For the text-containing cell, return its midpoint in (x, y) coordinate format. 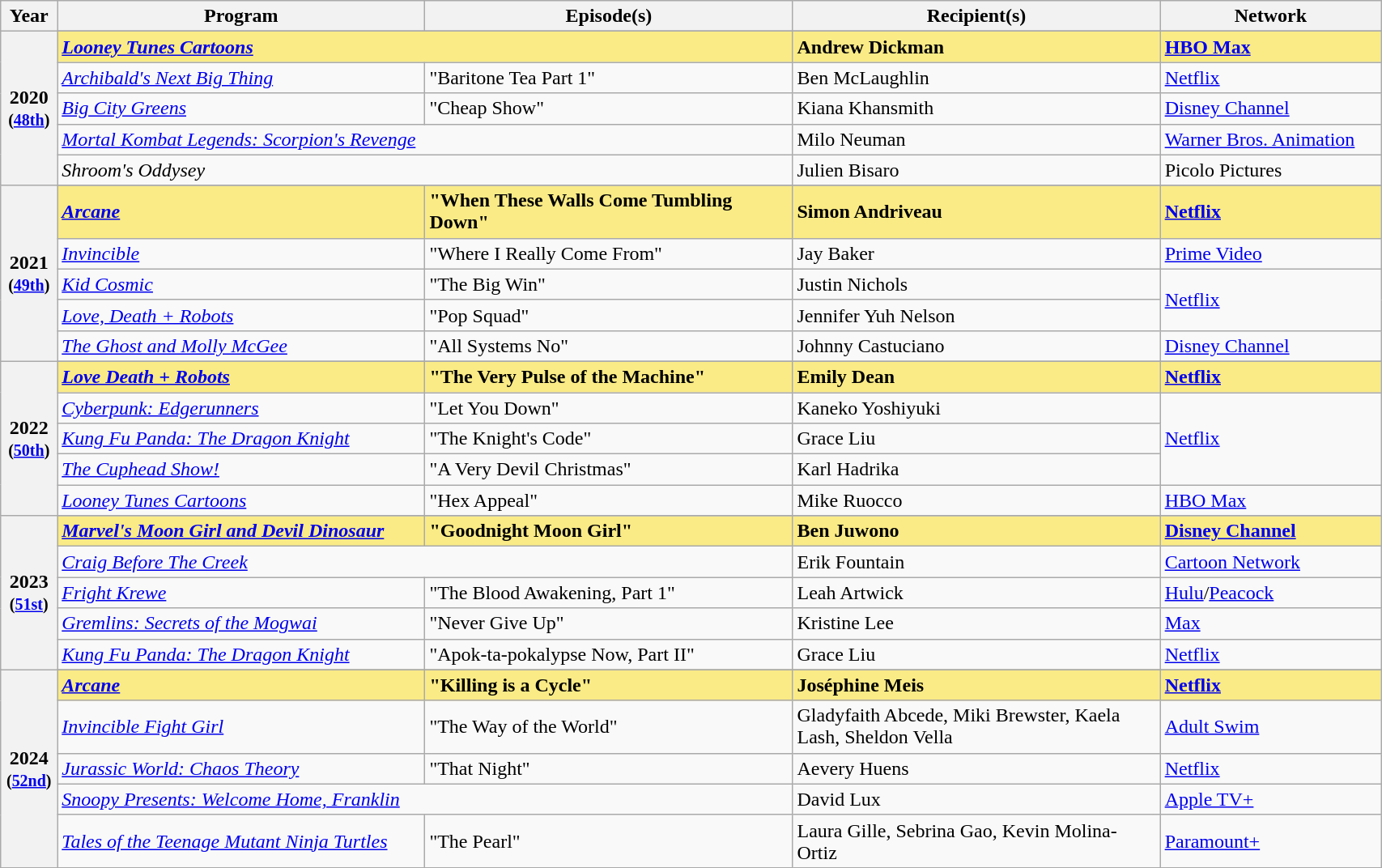
"All Systems No" (609, 346)
Shroom's Oddysey (425, 170)
Warner Bros. Animation (1271, 139)
Recipient(s) (976, 16)
Mortal Kombat Legends: Scorpion's Revenge (425, 139)
Erik Fountain (976, 562)
Love Death + Robots (241, 377)
2020 (48th) (29, 108)
Program (241, 16)
2024 (52nd) (29, 768)
"The Pearl" (609, 840)
Jennifer Yuh Nelson (976, 315)
Adult Swim (1271, 727)
"When These Walls Come Tumbling Down" (609, 212)
Mike Ruocco (976, 500)
Max (1271, 623)
Snoopy Presents: Welcome Home, Franklin (425, 799)
Kaneko Yoshiyuki (976, 407)
Karl Hadrika (976, 470)
"Baritone Tea Part 1" (609, 78)
"A Very Devil Christmas" (609, 470)
"The Blood Awakening, Part 1" (609, 593)
"The Very Pulse of the Machine" (609, 377)
Archibald's Next Big Thing (241, 78)
Paramount+ (1271, 840)
Invincible Fight Girl (241, 727)
Joséphine Meis (976, 685)
Big City Greens (241, 108)
Tales of the Teenage Mutant Ninja Turtles (241, 840)
The Ghost and Molly McGee (241, 346)
"The Knight's Code" (609, 439)
Julien Bisaro (976, 170)
"Killing is a Cycle" (609, 685)
Ben Juwono (976, 531)
"Cheap Show" (609, 108)
Johnny Castuciano (976, 346)
Milo Neuman (976, 139)
Kid Cosmic (241, 284)
Justin Nichols (976, 284)
The Cuphead Show! (241, 470)
Emily Dean (976, 377)
Jay Baker (976, 253)
Love, Death + Robots (241, 315)
Kiana Khansmith (976, 108)
Ben McLaughlin (976, 78)
Apple TV+ (1271, 799)
Gladyfaith Abcede, Miki Brewster, Kaela Lash, Sheldon Vella (976, 727)
Year (29, 16)
Picolo Pictures (1271, 170)
"Let You Down" (609, 407)
"Never Give Up" (609, 623)
Marvel's Moon Girl and Devil Dinosaur (241, 531)
Kristine Lee (976, 623)
"The Way of the World" (609, 727)
Leah Artwick (976, 593)
"Apok-ta-pokalypse Now, Part II" (609, 654)
Laura Gille, Sebrina Gao, Kevin Molina-Ortiz (976, 840)
Jurassic World: Chaos Theory (241, 768)
Cyberpunk: Edgerunners (241, 407)
Prime Video (1271, 253)
"Pop Squad" (609, 315)
Gremlins: Secrets of the Mogwai (241, 623)
"Goodnight Moon Girl" (609, 531)
Craig Before The Creek (425, 562)
"Where I Really Come From" (609, 253)
"Hex Appeal" (609, 500)
David Lux (976, 799)
Fright Krewe (241, 593)
Cartoon Network (1271, 562)
Network (1271, 16)
Hulu/Peacock (1271, 593)
2023 (51st) (29, 593)
Andrew Dickman (976, 47)
Aevery Huens (976, 768)
2021 (49th) (29, 274)
Invincible (241, 253)
Episode(s) (609, 16)
"That Night" (609, 768)
"The Big Win" (609, 284)
Simon Andriveau (976, 212)
2022 (50th) (29, 438)
